Provide the (X, Y) coordinate of the cell's center where the given text is located.  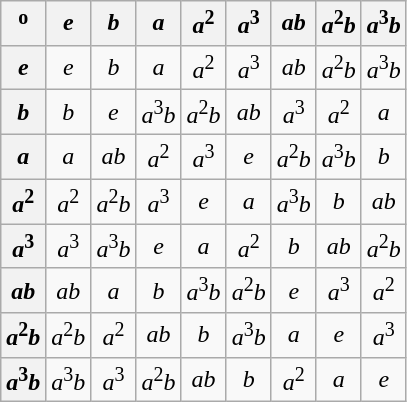
o (24, 24)
